Search for the cell housing the specified text and yield its [X, Y] center coordinate. 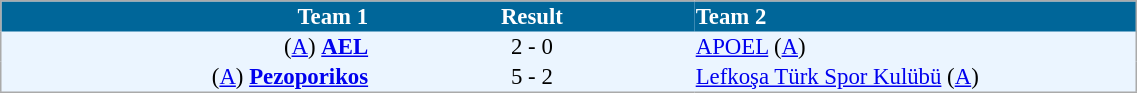
Team 2 [916, 16]
5 - 2 [532, 77]
Result [532, 16]
(A) Pezoporikos [186, 77]
2 - 0 [532, 47]
Team 1 [186, 16]
Lefkoşa Türk Spor Kulübü (A) [916, 77]
APOEL (A) [916, 47]
(A) AEL [186, 47]
